Determine the [x, y] coordinate at the center of the cell enclosing the given text.  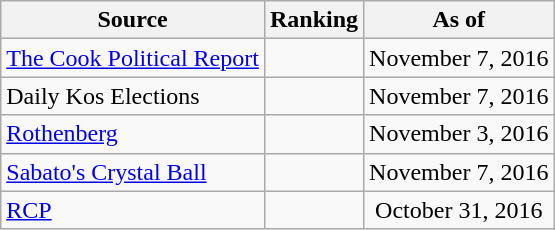
RCP [133, 210]
As of [459, 20]
November 3, 2016 [459, 134]
Ranking [314, 20]
Rothenberg [133, 134]
Daily Kos Elections [133, 96]
Source [133, 20]
Sabato's Crystal Ball [133, 172]
The Cook Political Report [133, 58]
October 31, 2016 [459, 210]
